Find where the given text appears and provide that cell's center as (x, y) coordinate. 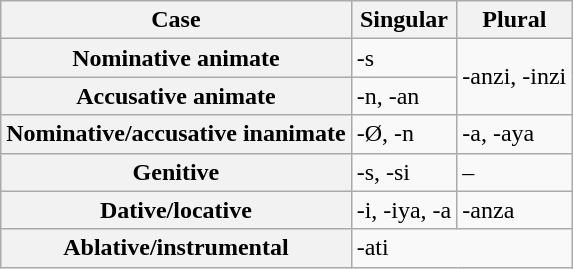
Plural (514, 20)
Dative/locative (176, 210)
Nominative animate (176, 58)
-anza (514, 210)
Case (176, 20)
Ablative/instrumental (176, 248)
-i, -iya, -a (404, 210)
-s, -si (404, 172)
Nominative/accusative inanimate (176, 134)
Singular (404, 20)
-anzi, -inzi (514, 77)
-a, -aya (514, 134)
-n, -an (404, 96)
-Ø, -n (404, 134)
Accusative animate (176, 96)
Genitive (176, 172)
-s (404, 58)
– (514, 172)
-ati (462, 248)
